Determine the (x, y) coordinate at the center of the cell enclosing the given text.  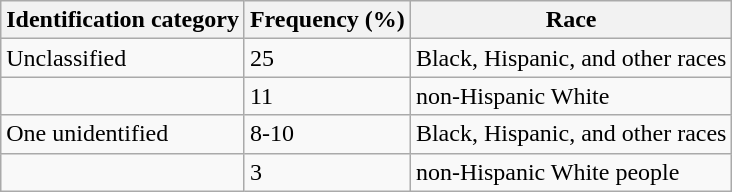
Identification category (123, 20)
One unidentified (123, 134)
non-Hispanic White people (571, 172)
3 (327, 172)
Race (571, 20)
8-10 (327, 134)
Frequency (%) (327, 20)
25 (327, 58)
non-Hispanic White (571, 96)
Unclassified (123, 58)
11 (327, 96)
